Locate the cell with the specified text and output its [X, Y] center coordinate. 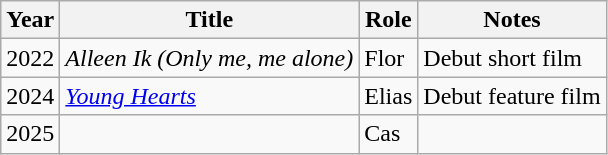
Young Hearts [210, 96]
Cas [388, 134]
Title [210, 20]
Notes [512, 20]
2025 [30, 134]
Debut feature film [512, 96]
Year [30, 20]
Alleen Ik (Only me, me alone) [210, 58]
2022 [30, 58]
Debut short film [512, 58]
Elias [388, 96]
Flor [388, 58]
2024 [30, 96]
Role [388, 20]
